Scan for the cell matching the given text and deliver its [X, Y] coordinate at center. 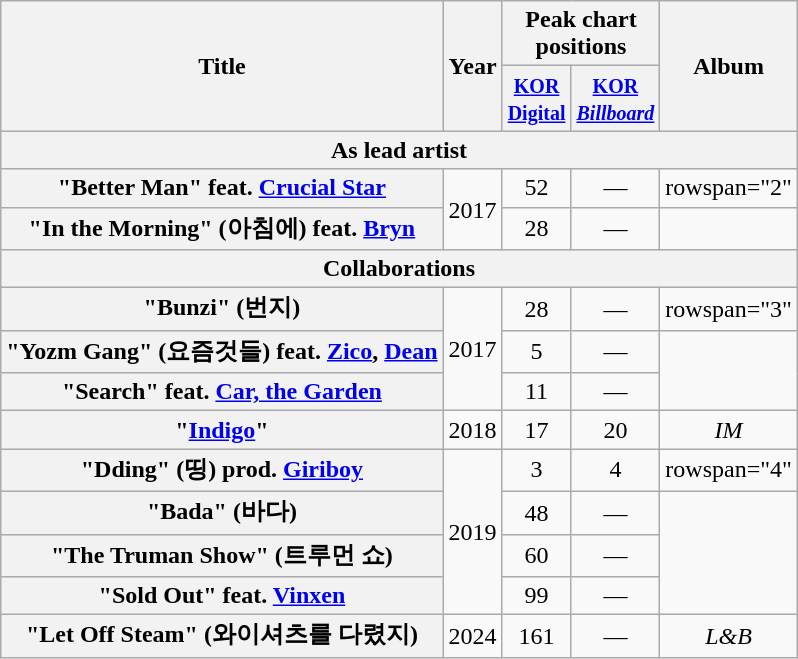
"Let Off Steam" (와이셔츠를 다렸지) [222, 636]
KORBillboard [616, 98]
rowspan="3" [729, 310]
2018 [472, 430]
L&B [729, 636]
99 [536, 596]
3 [536, 470]
"The Truman Show" (트루먼 쇼) [222, 556]
"Bunzi" (번지) [222, 310]
"Bada" (바다) [222, 512]
"Yozm Gang" (요즘것들) feat. Zico, Dean [222, 352]
2024 [472, 636]
4 [616, 470]
60 [536, 556]
20 [616, 430]
52 [536, 188]
Title [222, 66]
"Dding" (띵) prod. Giriboy [222, 470]
2019 [472, 532]
rowspan="2" [729, 188]
161 [536, 636]
Peak chart positions [581, 34]
As lead artist [400, 150]
"Better Man" feat. Crucial Star [222, 188]
Collaborations [400, 269]
Year [472, 66]
IM [729, 430]
"Sold Out" feat. Vinxen [222, 596]
Album [729, 66]
"Search" feat. Car, the Garden [222, 392]
17 [536, 430]
KORDigital [536, 98]
rowspan="4" [729, 470]
11 [536, 392]
5 [536, 352]
48 [536, 512]
"Indigo" [222, 430]
"In the Morning" (아침에) feat. Bryn [222, 228]
